Identify which cell holds the provided text, then report its [X, Y] central coordinate. 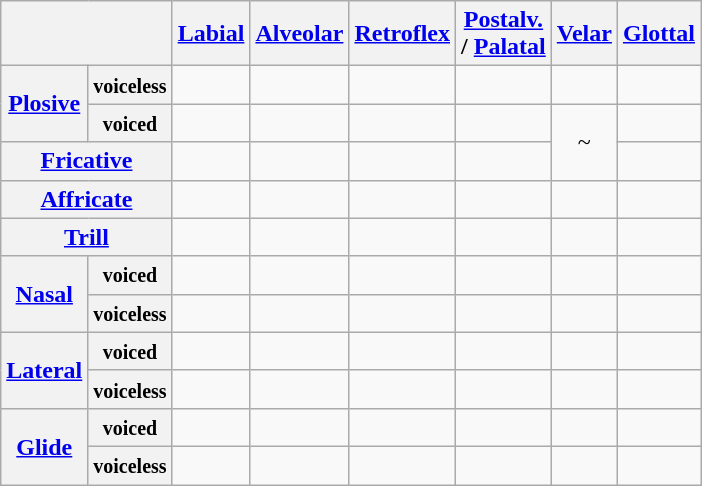
~ [584, 142]
Postalv./ Palatal [504, 34]
Alveolar [300, 34]
Affricate [86, 199]
Lateral [44, 370]
Nasal [44, 294]
Retroflex [402, 34]
Trill [86, 237]
Glide [44, 446]
Velar [584, 34]
Plosive [44, 104]
Glottal [658, 34]
Labial [211, 34]
Fricative [86, 161]
